Return the [X, Y] coordinate for the center point of the cell that contains the specified text.  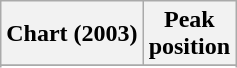
Peak position [189, 34]
Chart (2003) [72, 34]
